Return the [X, Y] coordinate for the center point of the cell that contains the specified text.  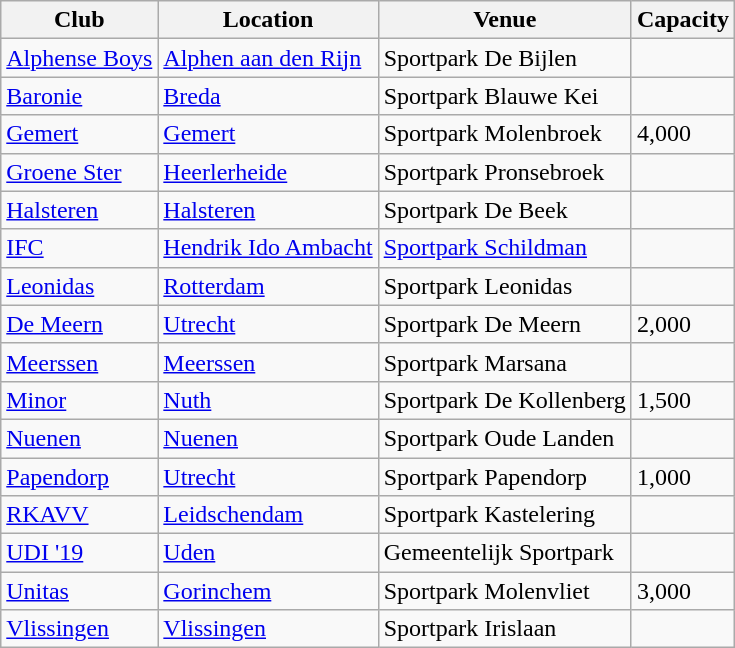
Venue [504, 20]
Gorinchem [268, 591]
Unitas [80, 591]
IFC [80, 248]
1,000 [682, 477]
Sportpark Schildman [504, 248]
Minor [80, 400]
Alphense Boys [80, 58]
Gemeentelijk Sportpark [504, 553]
UDI '19 [80, 553]
Hendrik Ido Ambacht [268, 248]
Leidschendam [268, 515]
1,500 [682, 400]
Location [268, 20]
Sportpark Molenbroek [504, 134]
Groene Ster [80, 172]
Sportpark Blauwe Kei [504, 96]
Breda [268, 96]
Club [80, 20]
Sportpark De Beek [504, 210]
Rotterdam [268, 286]
Leonidas [80, 286]
Sportpark De Meern [504, 324]
Sportpark De Kollenberg [504, 400]
2,000 [682, 324]
RKAVV [80, 515]
Sportpark Papendorp [504, 477]
Heerlerheide [268, 172]
Sportpark Pronsebroek [504, 172]
4,000 [682, 134]
Sportpark Molenvliet [504, 591]
Alphen aan den Rijn [268, 58]
Uden [268, 553]
Sportpark Oude Landen [504, 438]
Baronie [80, 96]
Sportpark Irislaan [504, 629]
Sportpark De Bijlen [504, 58]
3,000 [682, 591]
Sportpark Leonidas [504, 286]
Sportpark Marsana [504, 362]
Nuth [268, 400]
Sportpark Kastelering [504, 515]
Papendorp [80, 477]
De Meern [80, 324]
Capacity [682, 20]
